Determine the [x, y] coordinate at the center of the cell enclosing the given text.  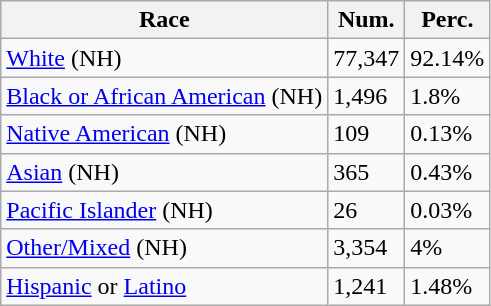
26 [366, 210]
Num. [366, 20]
1.8% [448, 96]
Asian (NH) [164, 172]
Black or African American (NH) [164, 96]
0.43% [448, 172]
Other/Mixed (NH) [164, 248]
0.03% [448, 210]
3,354 [366, 248]
4% [448, 248]
Perc. [448, 20]
0.13% [448, 134]
109 [366, 134]
Native American (NH) [164, 134]
1,496 [366, 96]
Hispanic or Latino [164, 286]
Race [164, 20]
White (NH) [164, 58]
92.14% [448, 58]
1.48% [448, 286]
365 [366, 172]
77,347 [366, 58]
Pacific Islander (NH) [164, 210]
1,241 [366, 286]
